Find where the given text appears and provide that cell's center as (X, Y) coordinate. 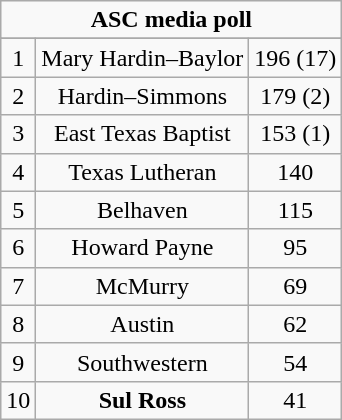
Belhaven (142, 210)
Sul Ross (142, 400)
41 (296, 400)
Texas Lutheran (142, 172)
9 (18, 362)
McMurry (142, 286)
62 (296, 324)
Hardin–Simmons (142, 96)
95 (296, 248)
115 (296, 210)
196 (17) (296, 58)
4 (18, 172)
7 (18, 286)
6 (18, 248)
2 (18, 96)
8 (18, 324)
ASC media poll (172, 20)
5 (18, 210)
69 (296, 286)
140 (296, 172)
54 (296, 362)
Mary Hardin–Baylor (142, 58)
3 (18, 134)
153 (1) (296, 134)
179 (2) (296, 96)
1 (18, 58)
Southwestern (142, 362)
Austin (142, 324)
10 (18, 400)
East Texas Baptist (142, 134)
Howard Payne (142, 248)
